Locate the cell with the specified text and output its [x, y] center coordinate. 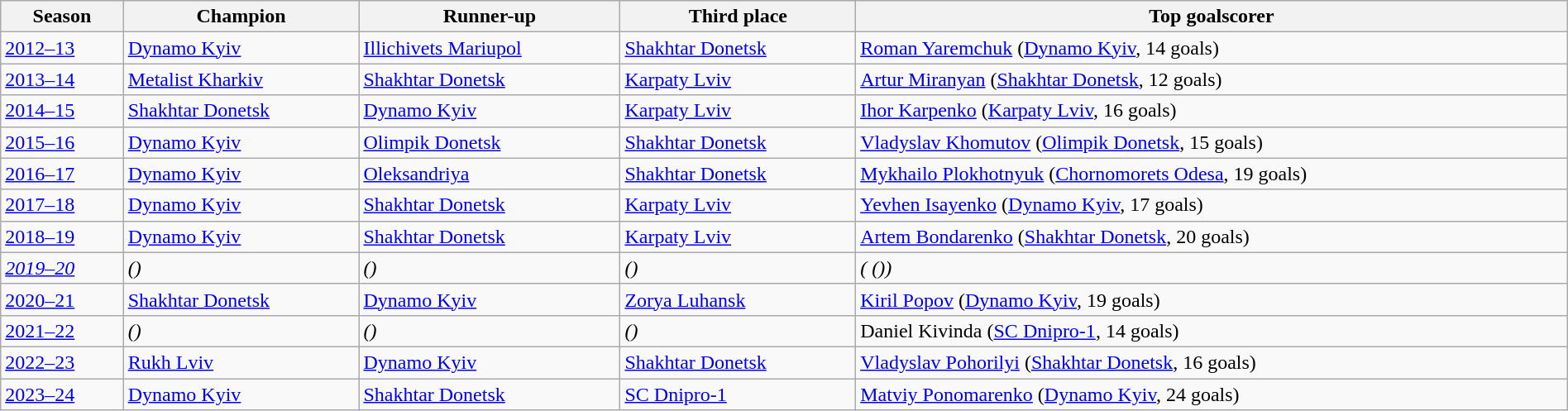
2018–19 [62, 237]
Olimpik Donetsk [490, 142]
2019–20 [62, 268]
Season [62, 17]
( ()) [1212, 268]
Mykhailo Plokhotnyuk (Chornomorets Odesa, 19 goals) [1212, 174]
Matviy Ponomarenko (Dynamo Kyiv, 24 goals) [1212, 394]
Artur Miranyan (Shakhtar Donetsk, 12 goals) [1212, 79]
Runner-up [490, 17]
2013–14 [62, 79]
2016–17 [62, 174]
Vladyslav Khomutov (Olimpik Donetsk, 15 goals) [1212, 142]
Artem Bondarenko (Shakhtar Donetsk, 20 goals) [1212, 237]
2022–23 [62, 362]
Third place [738, 17]
Champion [241, 17]
Ihor Karpenko (Karpaty Lviv, 16 goals) [1212, 111]
Daniel Kivinda (SC Dnipro-1, 14 goals) [1212, 331]
Kiril Popov (Dynamo Kyiv, 19 goals) [1212, 299]
Roman Yaremchuk (Dynamo Kyiv, 14 goals) [1212, 48]
SC Dnipro-1 [738, 394]
Zorya Luhansk [738, 299]
2020–21 [62, 299]
Yevhen Isayenko (Dynamo Kyiv, 17 goals) [1212, 205]
Vladyslav Pohorilyi (Shakhtar Donetsk, 16 goals) [1212, 362]
2012–13 [62, 48]
2023–24 [62, 394]
2015–16 [62, 142]
Metalist Kharkiv [241, 79]
2017–18 [62, 205]
Oleksandriya [490, 174]
2021–22 [62, 331]
Top goalscorer [1212, 17]
2014–15 [62, 111]
Illichivets Mariupol [490, 48]
Rukh Lviv [241, 362]
